Determine the [x, y] coordinate at the center of the cell enclosing the given text.  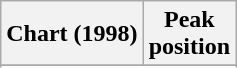
Chart (1998) [72, 34]
Peakposition [189, 34]
